Provide the [X, Y] coordinate of the cell's center where the given text is located.  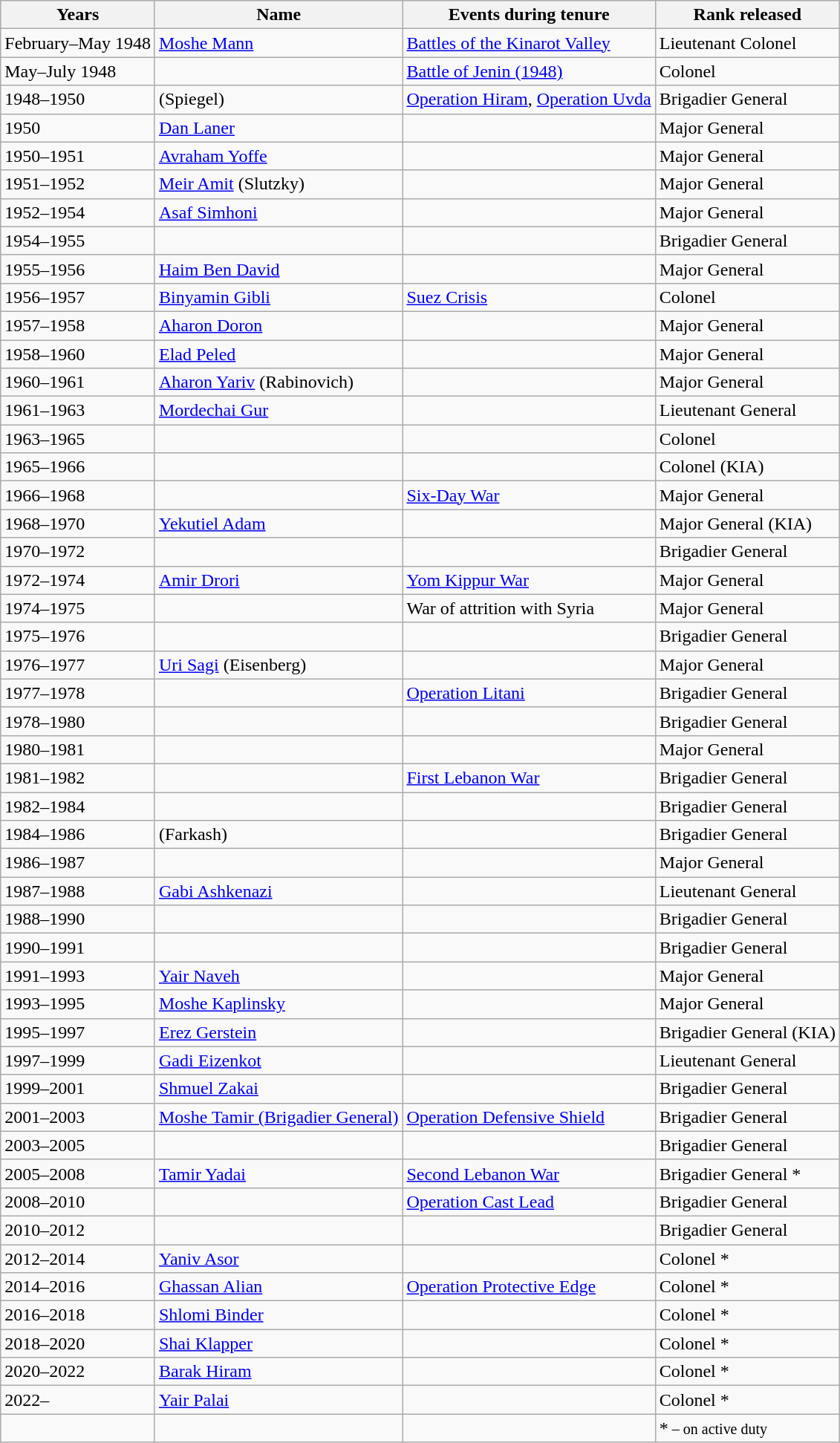
Moshe Kaplinsky [278, 1004]
1986–1987 [78, 863]
Rank released [747, 15]
1987–1988 [78, 891]
1955–1956 [78, 269]
1984–1986 [78, 835]
1990–1991 [78, 948]
Name [278, 15]
Years [78, 15]
Aharon Yariv (Rabinovich) [278, 382]
Shlomi Binder [278, 1315]
1980–1981 [78, 749]
1975–1976 [78, 636]
Aharon Doron [278, 325]
Meir Amit (Slutzky) [278, 184]
Binyamin Gibli [278, 297]
Second Lebanon War [529, 1173]
Moshe Mann [278, 43]
Six-Day War [529, 495]
1970–1972 [78, 552]
2014–2016 [78, 1287]
1978–1980 [78, 721]
1968–1970 [78, 524]
Amir Drori [278, 580]
2016–2018 [78, 1315]
Battle of Jenin (1948) [529, 71]
Major General (KIA) [747, 524]
Haim Ben David [278, 269]
Colonel (KIA) [747, 467]
1961–1963 [78, 411]
1993–1995 [78, 1004]
2005–2008 [78, 1173]
Asaf Simhoni [278, 212]
Uri Sagi (Eisenberg) [278, 665]
Dan Laner [278, 128]
2022– [78, 1400]
1958–1960 [78, 354]
Shai Klapper [278, 1343]
1954–1955 [78, 241]
1972–1974 [78, 580]
Tamir Yadai [278, 1173]
1981–1982 [78, 778]
2010–2012 [78, 1230]
1991–1993 [78, 976]
May–July 1948 [78, 71]
(Spiegel) [278, 100]
Mordechai Gur [278, 411]
Operation Protective Edge [529, 1287]
Operation Cast Lead [529, 1202]
1997–1999 [78, 1061]
1948–1950 [78, 100]
2012–2014 [78, 1259]
Elad Peled [278, 354]
2008–2010 [78, 1202]
Operation Litani [529, 693]
Operation Hiram, Operation Uvda [529, 100]
Yekutiel Adam [278, 524]
1951–1952 [78, 184]
Yair Naveh [278, 976]
Lieutenant Colonel [747, 43]
1976–1977 [78, 665]
1966–1968 [78, 495]
(Farkash) [278, 835]
Shmuel Zakai [278, 1089]
2020–2022 [78, 1372]
Gadi Eizenkot [278, 1061]
Barak Hiram [278, 1372]
Suez Crisis [529, 297]
1952–1954 [78, 212]
Gabi Ashkenazi [278, 891]
Events during tenure [529, 15]
Battles of the Kinarot Valley [529, 43]
War of attrition with Syria [529, 608]
Ghassan Alian [278, 1287]
1999–2001 [78, 1089]
1965–1966 [78, 467]
Erez Gerstein [278, 1032]
Yom Kippur War [529, 580]
1963–1965 [78, 439]
1950–1951 [78, 156]
2018–2020 [78, 1343]
1977–1978 [78, 693]
1982–1984 [78, 806]
1974–1975 [78, 608]
1988–1990 [78, 919]
Yair Palai [278, 1400]
Brigadier General * [747, 1173]
Yaniv Asor [278, 1259]
1950 [78, 128]
1956–1957 [78, 297]
Operation Defensive Shield [529, 1117]
1995–1997 [78, 1032]
Avraham Yoffe [278, 156]
* – on active duty [747, 1428]
First Lebanon War [529, 778]
Moshe Tamir (Brigadier General) [278, 1117]
2003–2005 [78, 1145]
Brigadier General (KIA) [747, 1032]
1960–1961 [78, 382]
February–May 1948 [78, 43]
2001–2003 [78, 1117]
1957–1958 [78, 325]
